Find where the given text appears and provide that cell's center as [X, Y] coordinate. 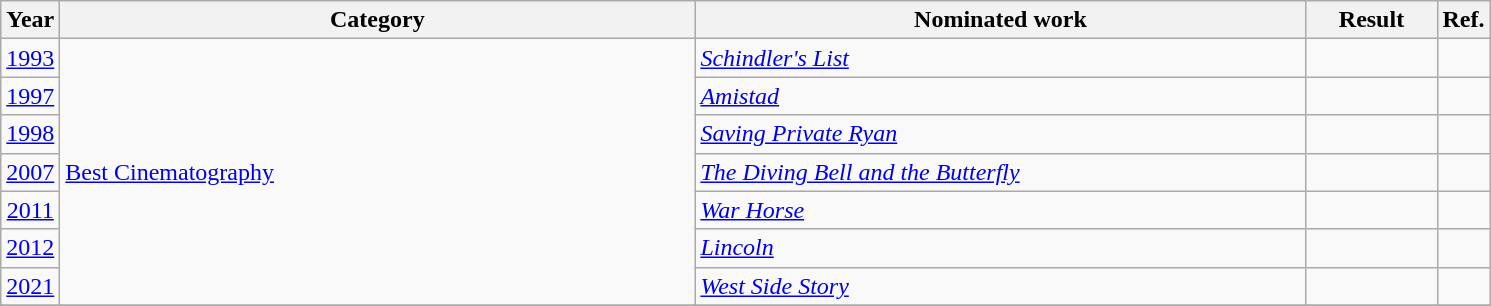
Schindler's List [1000, 58]
War Horse [1000, 210]
1998 [30, 134]
Lincoln [1000, 248]
Amistad [1000, 96]
Result [1372, 20]
The Diving Bell and the Butterfly [1000, 172]
Category [378, 20]
2007 [30, 172]
2012 [30, 248]
Nominated work [1000, 20]
2011 [30, 210]
Saving Private Ryan [1000, 134]
Year [30, 20]
West Side Story [1000, 286]
2021 [30, 286]
Ref. [1464, 20]
1997 [30, 96]
1993 [30, 58]
Best Cinematography [378, 172]
